Pinpoint the cell where the given text exists, returning its [x, y] midpoint coordinate. 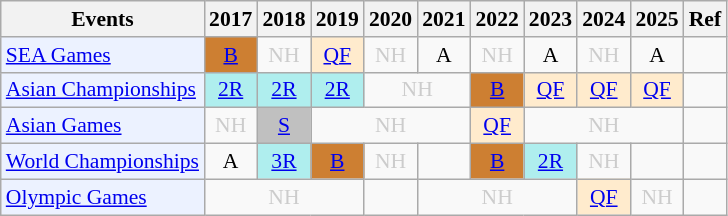
2022 [498, 19]
Olympic Games [102, 197]
2017 [230, 19]
Asian Championships [102, 90]
World Championships [102, 162]
2021 [444, 19]
2025 [656, 19]
2023 [550, 19]
Asian Games [102, 126]
Events [102, 19]
S [284, 126]
Ref [705, 19]
2024 [604, 19]
3R [284, 162]
2018 [284, 19]
2020 [390, 19]
2019 [338, 19]
SEA Games [102, 55]
